Detect which cell encompasses the target text, then output its (x, y) center coordinate. 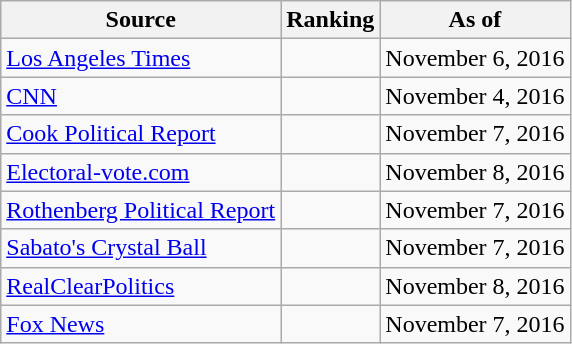
Los Angeles Times (141, 58)
Sabato's Crystal Ball (141, 248)
Source (141, 20)
Cook Political Report (141, 134)
Ranking (330, 20)
November 6, 2016 (475, 58)
As of (475, 20)
November 4, 2016 (475, 96)
Rothenberg Political Report (141, 210)
CNN (141, 96)
Fox News (141, 324)
RealClearPolitics (141, 286)
Electoral-vote.com (141, 172)
